Detect which cell encompasses the target text, then output its (x, y) center coordinate. 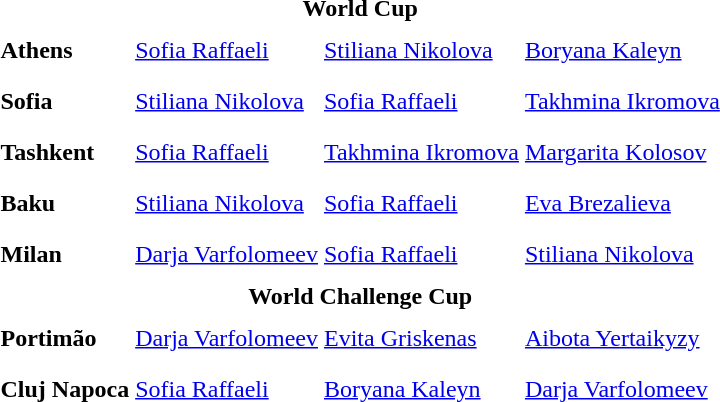
Evita Griskenas (421, 338)
Takhmina Ikromova (421, 152)
